Pinpoint the cell where the given text exists, returning its [X, Y] midpoint coordinate. 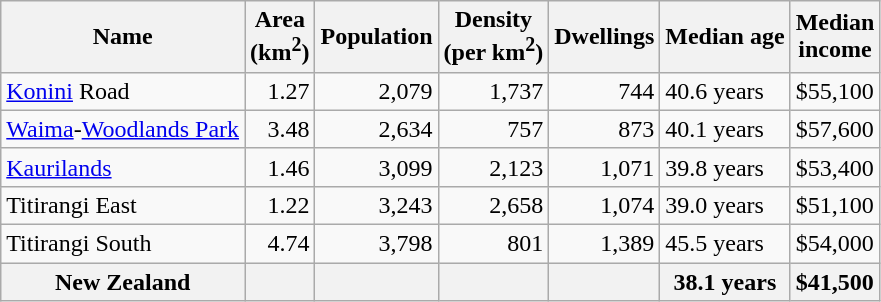
Waima-Woodlands Park [123, 129]
Area(km2) [280, 37]
40.1 years [725, 129]
Kaurilands [123, 167]
1,389 [604, 244]
Name [123, 37]
Dwellings [604, 37]
$54,000 [835, 244]
$57,600 [835, 129]
2,079 [376, 91]
$41,500 [835, 282]
4.74 [280, 244]
1.46 [280, 167]
3.48 [280, 129]
Median age [725, 37]
1,737 [494, 91]
873 [604, 129]
39.8 years [725, 167]
3,243 [376, 205]
Population [376, 37]
39.0 years [725, 205]
Titirangi East [123, 205]
Medianincome [835, 37]
3,798 [376, 244]
$53,400 [835, 167]
1.22 [280, 205]
2,634 [376, 129]
3,099 [376, 167]
801 [494, 244]
38.1 years [725, 282]
744 [604, 91]
New Zealand [123, 282]
Titirangi South [123, 244]
$55,100 [835, 91]
1,074 [604, 205]
757 [494, 129]
Konini Road [123, 91]
45.5 years [725, 244]
Density(per km2) [494, 37]
$51,100 [835, 205]
40.6 years [725, 91]
1,071 [604, 167]
2,123 [494, 167]
1.27 [280, 91]
2,658 [494, 205]
